For the text-containing cell, return its midpoint in [x, y] coordinate format. 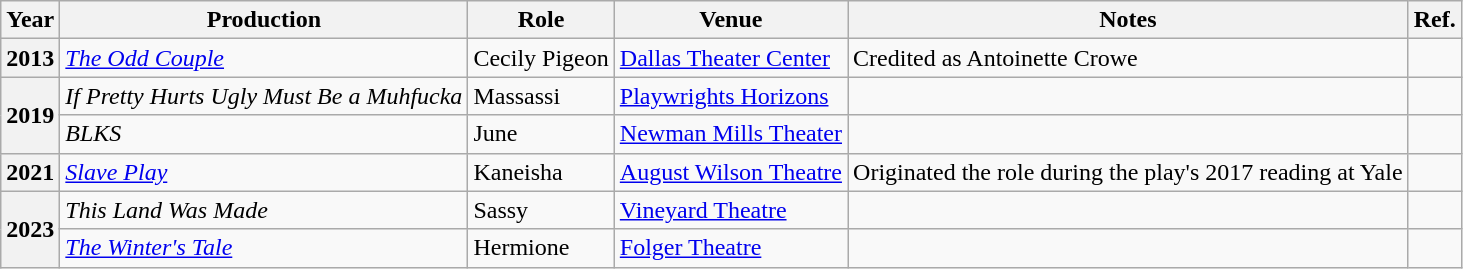
Kaneisha [541, 172]
August Wilson Theatre [730, 172]
Playwrights Horizons [730, 96]
The Odd Couple [264, 58]
Venue [730, 20]
Originated the role during the play's 2017 reading at Yale [1128, 172]
2013 [30, 58]
Folger Theatre [730, 248]
If Pretty Hurts Ugly Must Be a Muhfucka [264, 96]
Credited as Antoinette Crowe [1128, 58]
2021 [30, 172]
Newman Mills Theater [730, 134]
Massassi [541, 96]
The Winter's Tale [264, 248]
June [541, 134]
Hermione [541, 248]
2019 [30, 115]
Vineyard Theatre [730, 210]
Role [541, 20]
Year [30, 20]
Dallas Theater Center [730, 58]
2023 [30, 229]
Production [264, 20]
Ref. [1434, 20]
Sassy [541, 210]
Cecily Pigeon [541, 58]
BLKS [264, 134]
Slave Play [264, 172]
This Land Was Made [264, 210]
Notes [1128, 20]
